Scan for the cell matching the given text and deliver its (X, Y) coordinate at center. 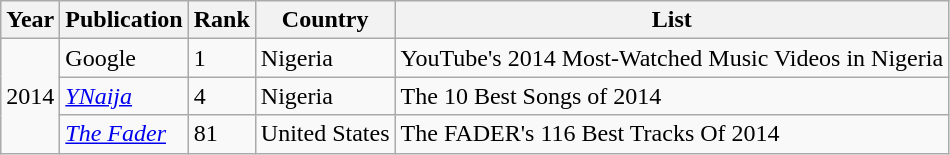
2014 (30, 96)
The 10 Best Songs of 2014 (672, 96)
4 (222, 96)
The Fader (124, 134)
1 (222, 58)
Country (325, 20)
List (672, 20)
Rank (222, 20)
Publication (124, 20)
Year (30, 20)
Google (124, 58)
YNaija (124, 96)
United States (325, 134)
81 (222, 134)
YouTube's 2014 Most-Watched Music Videos in Nigeria (672, 58)
The FADER's 116 Best Tracks Of 2014 (672, 134)
